Identify which cell holds the provided text, then report its (x, y) central coordinate. 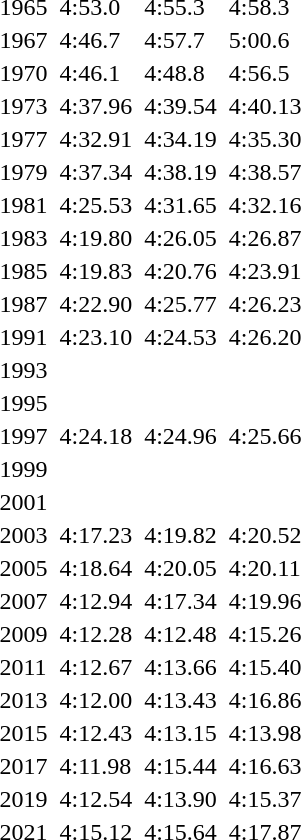
4:13.43 (181, 700)
4:38.19 (181, 172)
4:11.98 (96, 766)
4:25.77 (181, 304)
4:57.7 (181, 40)
4:24.53 (181, 337)
4:25.53 (96, 205)
4:19.80 (96, 238)
4:18.64 (96, 568)
4:12.28 (96, 634)
4:24.18 (96, 436)
4:46.7 (96, 40)
4:12.43 (96, 733)
4:12.67 (96, 667)
4:20.05 (181, 568)
4:19.82 (181, 535)
4:34.19 (181, 139)
4:19.83 (96, 271)
4:37.34 (96, 172)
4:20.76 (181, 271)
4:24.96 (181, 436)
4:12.48 (181, 634)
4:32.91 (96, 139)
4:12.94 (96, 601)
4:23.10 (96, 337)
4:12.00 (96, 700)
4:26.05 (181, 238)
4:13.66 (181, 667)
4:46.1 (96, 73)
4:39.54 (181, 106)
4:48.8 (181, 73)
4:12.54 (96, 799)
4:17.23 (96, 535)
4:13.15 (181, 733)
4:31.65 (181, 205)
4:22.90 (96, 304)
4:37.96 (96, 106)
4:13.90 (181, 799)
4:17.34 (181, 601)
4:15.44 (181, 766)
